Pinpoint the cell where the given text exists, returning its (x, y) midpoint coordinate. 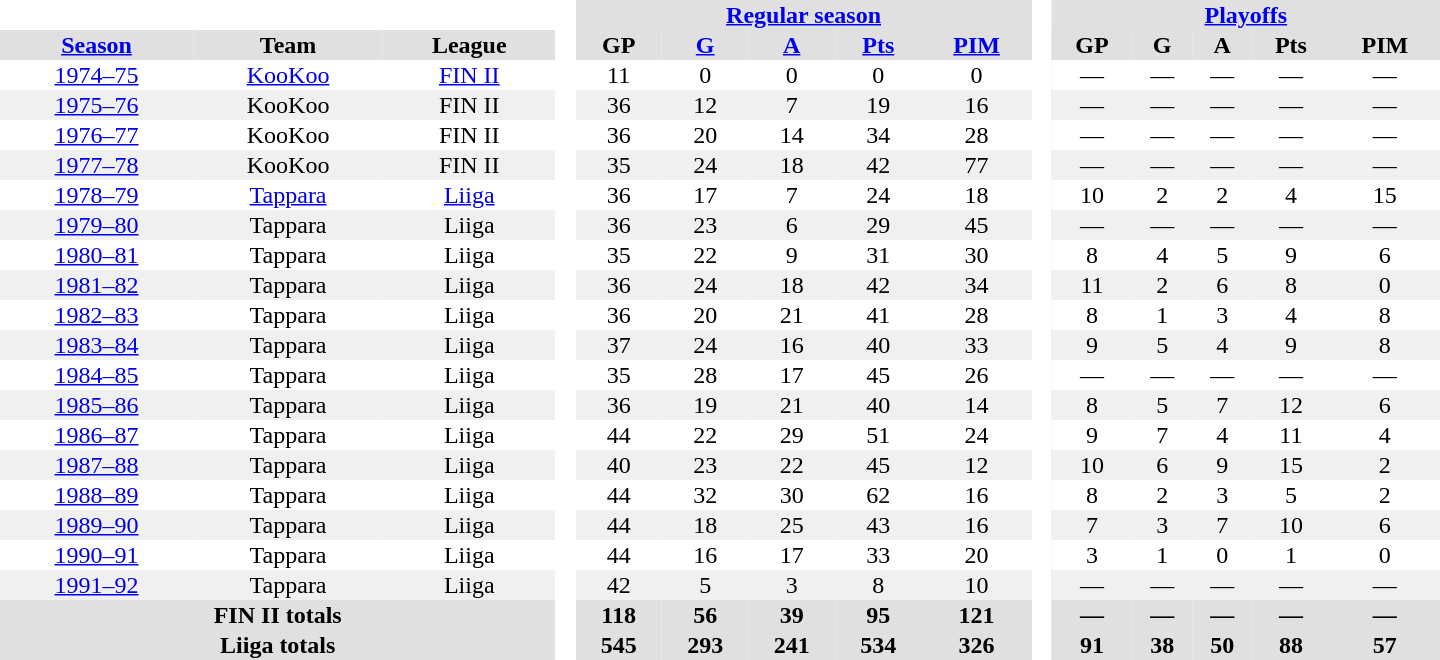
37 (618, 345)
118 (618, 615)
1981–82 (96, 285)
1984–85 (96, 375)
1989–90 (96, 525)
Team (288, 45)
1974–75 (96, 75)
1985–86 (96, 405)
51 (878, 435)
1975–76 (96, 105)
39 (792, 615)
95 (878, 615)
91 (1092, 645)
534 (878, 645)
88 (1291, 645)
1979–80 (96, 225)
Playoffs (1246, 15)
1977–78 (96, 165)
56 (706, 615)
241 (792, 645)
Season (96, 45)
1980–81 (96, 255)
Liiga totals (278, 645)
326 (977, 645)
1978–79 (96, 195)
League (469, 45)
121 (977, 615)
1988–89 (96, 495)
50 (1222, 645)
25 (792, 525)
1991–92 (96, 585)
41 (878, 315)
Regular season (803, 15)
1987–88 (96, 465)
38 (1162, 645)
545 (618, 645)
1983–84 (96, 345)
293 (706, 645)
77 (977, 165)
31 (878, 255)
1990–91 (96, 555)
43 (878, 525)
1986–87 (96, 435)
FIN II totals (278, 615)
26 (977, 375)
1982–83 (96, 315)
1976–77 (96, 135)
62 (878, 495)
32 (706, 495)
57 (1385, 645)
